Find where the given text appears and provide that cell's center as [x, y] coordinate. 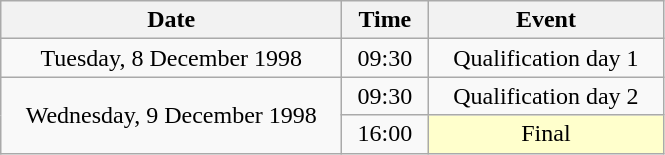
Qualification day 2 [546, 96]
Tuesday, 8 December 1998 [172, 58]
Event [546, 20]
Date [172, 20]
Qualification day 1 [546, 58]
Wednesday, 9 December 1998 [172, 115]
Time [385, 20]
16:00 [385, 134]
Final [546, 134]
